Locate the cell with the specified text and output its [X, Y] center coordinate. 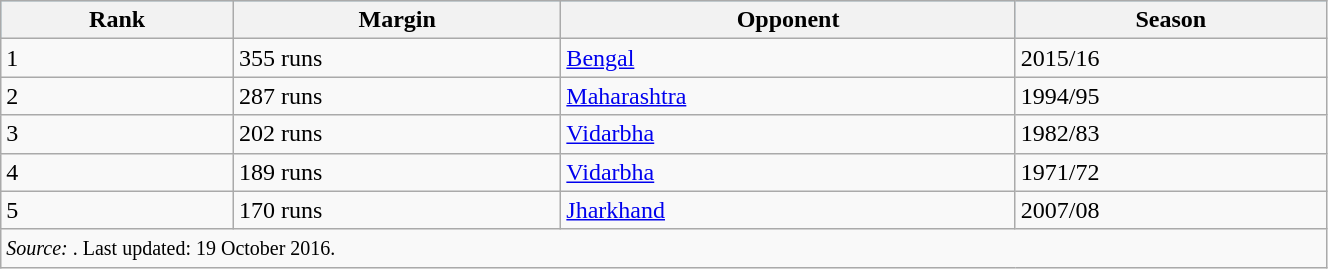
287 runs [396, 96]
Rank [118, 20]
Maharashtra [788, 96]
Season [1170, 20]
3 [118, 134]
2015/16 [1170, 58]
2 [118, 96]
4 [118, 172]
1971/72 [1170, 172]
1982/83 [1170, 134]
1 [118, 58]
1994/95 [1170, 96]
Source: . Last updated: 19 October 2016. [664, 248]
Bengal [788, 58]
202 runs [396, 134]
189 runs [396, 172]
Jharkhand [788, 210]
2007/08 [1170, 210]
Opponent [788, 20]
355 runs [396, 58]
170 runs [396, 210]
Margin [396, 20]
5 [118, 210]
